From the cell containing the given text, extract its center point as [X, Y] coordinate. 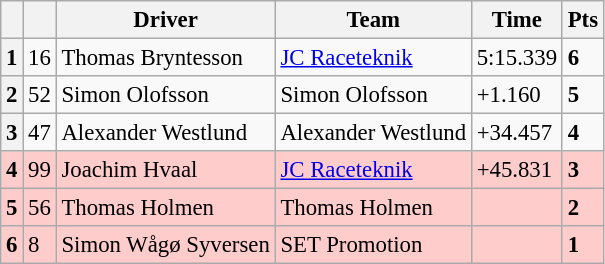
+45.831 [516, 170]
Simon Wågø Syversen [166, 245]
Pts [582, 20]
5:15.339 [516, 58]
16 [40, 58]
99 [40, 170]
+34.457 [516, 133]
Time [516, 20]
52 [40, 95]
56 [40, 208]
47 [40, 133]
Thomas Bryntesson [166, 58]
Team [373, 20]
+1.160 [516, 95]
SET Promotion [373, 245]
Joachim Hvaal [166, 170]
8 [40, 245]
Driver [166, 20]
